Identify which cell holds the provided text, then report its (X, Y) central coordinate. 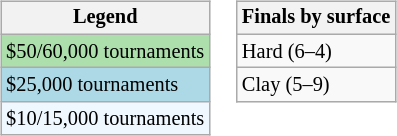
Clay (5–9) (316, 85)
Hard (6–4) (316, 51)
$10/15,000 tournaments (105, 119)
$25,000 tournaments (105, 85)
Finals by surface (316, 18)
$50/60,000 tournaments (105, 51)
Legend (105, 18)
